Find where the given text appears and provide that cell's center as (X, Y) coordinate. 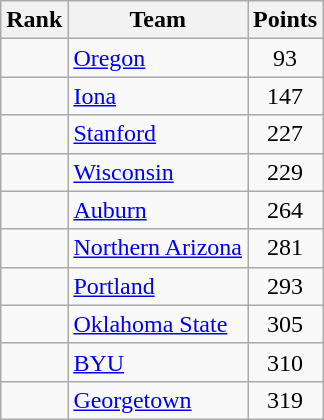
Oregon (158, 58)
Portland (158, 286)
264 (286, 210)
281 (286, 248)
Rank (34, 20)
BYU (158, 362)
Stanford (158, 134)
229 (286, 172)
147 (286, 96)
305 (286, 324)
Wisconsin (158, 172)
293 (286, 286)
227 (286, 134)
319 (286, 400)
Team (158, 20)
Oklahoma State (158, 324)
Points (286, 20)
Northern Arizona (158, 248)
Iona (158, 96)
Auburn (158, 210)
Georgetown (158, 400)
310 (286, 362)
93 (286, 58)
